Output the (X, Y) coordinate of the center of the cell containing the given text.  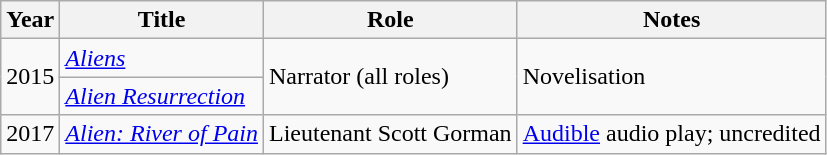
Lieutenant Scott Gorman (390, 134)
2015 (30, 77)
Title (162, 20)
Alien Resurrection (162, 96)
Audible audio play; uncredited (672, 134)
Aliens (162, 58)
Notes (672, 20)
Alien: River of Pain (162, 134)
Role (390, 20)
2017 (30, 134)
Novelisation (672, 77)
Narrator (all roles) (390, 77)
Year (30, 20)
